Determine the [x, y] coordinate at the center of the cell enclosing the given text.  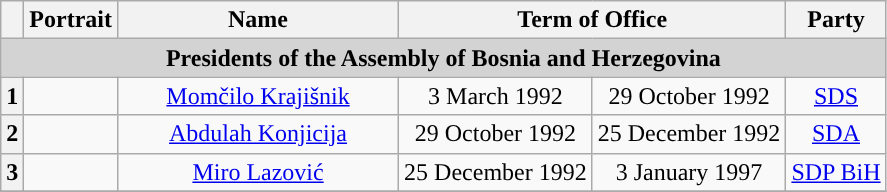
3 [12, 172]
SDA [836, 134]
Miro Lazović [258, 172]
2 [12, 134]
Term of Office [592, 20]
Momčilo Krajišnik [258, 96]
Name [258, 20]
SDS [836, 96]
1 [12, 96]
Party [836, 20]
Portrait [71, 20]
SDP BiH [836, 172]
3 January 1997 [689, 172]
3 March 1992 [496, 96]
Abdulah Konjicija [258, 134]
Presidents of the Assembly of Bosnia and Herzegovina [444, 58]
